Detect which cell encompasses the target text, then output its (x, y) center coordinate. 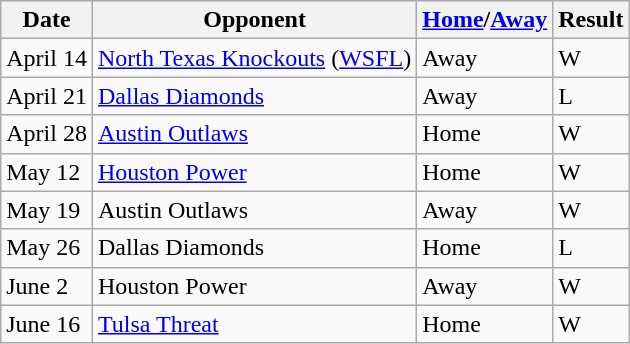
North Texas Knockouts (WSFL) (254, 58)
May 12 (47, 172)
Home/Away (485, 20)
April 21 (47, 96)
Result (591, 20)
Date (47, 20)
June 2 (47, 286)
April 28 (47, 134)
May 19 (47, 210)
April 14 (47, 58)
Tulsa Threat (254, 324)
May 26 (47, 248)
June 16 (47, 324)
Opponent (254, 20)
